Detect which cell encompasses the target text, then output its (X, Y) center coordinate. 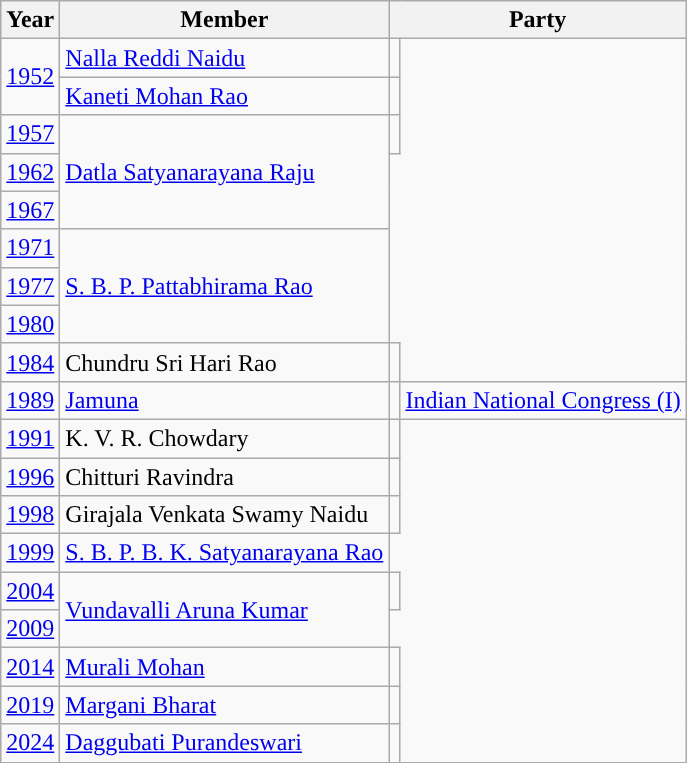
Party (538, 20)
Datla Satyanarayana Raju (224, 172)
1984 (30, 362)
1996 (30, 477)
Kaneti Mohan Rao (224, 96)
1980 (30, 324)
2004 (30, 591)
1999 (30, 553)
Margani Bharat (224, 705)
Daggubati Purandeswari (224, 743)
1971 (30, 248)
2014 (30, 667)
1991 (30, 438)
Chitturi Ravindra (224, 477)
S. B. P. Pattabhirama Rao (224, 286)
Vundavalli Aruna Kumar (224, 610)
1962 (30, 172)
1977 (30, 286)
Member (224, 20)
Murali Mohan (224, 667)
2019 (30, 705)
1952 (30, 77)
1989 (30, 400)
1998 (30, 515)
2009 (30, 629)
Chundru Sri Hari Rao (224, 362)
Year (30, 20)
1957 (30, 134)
Nalla Reddi Naidu (224, 58)
Girajala Venkata Swamy Naidu (224, 515)
1967 (30, 210)
K. V. R. Chowdary (224, 438)
2024 (30, 743)
Indian National Congress (I) (543, 400)
S. B. P. B. K. Satyanarayana Rao (224, 553)
Jamuna (224, 400)
